Determine the [X, Y] coordinate at the center of the cell enclosing the given text.  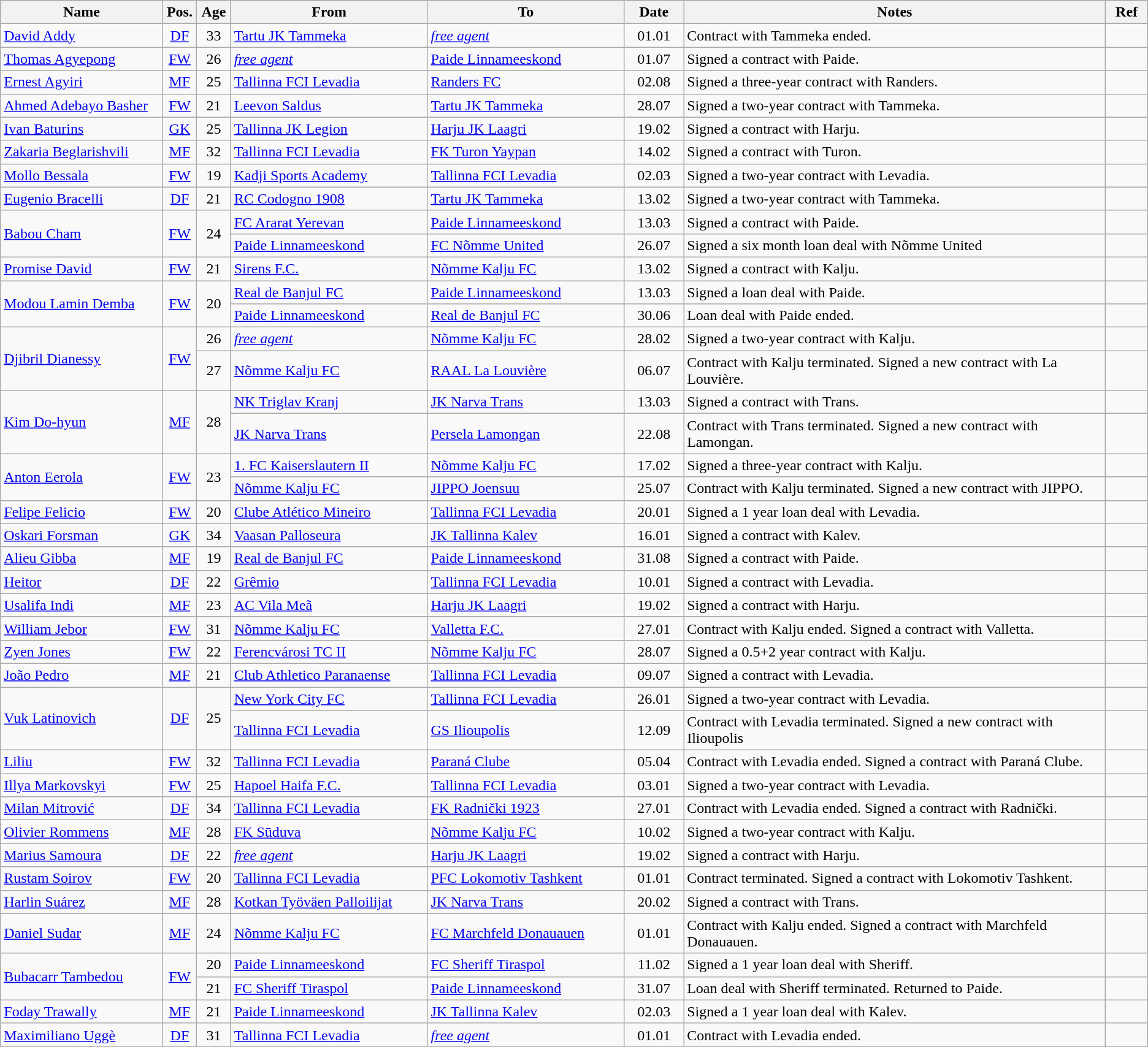
FK Radnički 1923 [526, 809]
William Jebor [82, 628]
Harlin Suárez [82, 902]
Notes [895, 12]
Vuk Latinovich [82, 718]
David Addy [82, 36]
Pos. [180, 12]
Date [654, 12]
Loan deal with Paide ended. [895, 316]
Contract with Levadia terminated. Signed a new contract with Ilioupolis [895, 731]
Contract with Levadia ended. Signed a contract with Paraná Clube. [895, 762]
10.02 [654, 832]
1. FC Kaiserslautern II [329, 465]
RAAL La Louvière [526, 370]
Signed a loan deal with Paide. [895, 292]
31.08 [654, 558]
Signed a three-year contract with Randers. [895, 82]
New York City FC [329, 698]
16.01 [654, 535]
Zyen Jones [82, 652]
Zakaria Beglarishvili [82, 152]
Contract with Levadia ended. Signed a contract with Radnički. [895, 809]
Name [82, 12]
Tallinna JK Legion [329, 129]
Contract with Levadia ended. [895, 1035]
FC Ararat Yerevan [329, 222]
Signed a 0.5+2 year contract with Kalju. [895, 652]
Persela Lamongan [526, 434]
Mollo Bessala [82, 175]
Valletta F.C. [526, 628]
To [526, 12]
Ref [1127, 12]
Leevon Saldus [329, 105]
22.08 [654, 434]
Grêmio [329, 582]
Age [213, 12]
30.06 [654, 316]
01.07 [654, 59]
GS Ilioupolis [526, 731]
Anton Eerola [82, 477]
26.07 [654, 245]
11.02 [654, 965]
Vaasan Palloseura [329, 535]
31.07 [654, 988]
Contract with Tammeka ended. [895, 36]
Contract with Trans terminated. Signed a new contract with Lamongan. [895, 434]
Contract with Kalju ended. Signed a contract with Valletta. [895, 628]
FC Nõmme United [526, 245]
17.02 [654, 465]
Maximiliano Uggè [82, 1035]
Contract with Kalju ended. Signed a contract with Marchfeld Donauauen. [895, 933]
Ernest Agyiri [82, 82]
Contract with Kalju terminated. Signed a new contract with La Louvière. [895, 370]
26.01 [654, 698]
Kotkan Työväen Palloilijat [329, 902]
NK Triglav Kranj [329, 402]
33 [213, 36]
Usalifa Indi [82, 605]
Daniel Sudar [82, 933]
09.07 [654, 675]
Foday Trawally [82, 1011]
Olivier Rommens [82, 832]
Eugenio Bracelli [82, 199]
Loan deal with Sheriff terminated. Returned to Paide. [895, 988]
10.01 [654, 582]
Sirens F.C. [329, 268]
Illya Markovskyi [82, 785]
FK Turon Yaypan [526, 152]
Heitor [82, 582]
From [329, 12]
Milan Mitrović [82, 809]
20.01 [654, 512]
Bubacarr Tambedou [82, 977]
Signed a six month loan deal with Nõmme United [895, 245]
06.07 [654, 370]
25.07 [654, 489]
Felipe Felicio [82, 512]
Kim Do-hyun [82, 422]
Clube Atlético Mineiro [329, 512]
Signed a contract with Turon. [895, 152]
Ivan Baturins [82, 129]
Babou Cham [82, 234]
JIPPO Joensuu [526, 489]
14.02 [654, 152]
20.02 [654, 902]
12.09 [654, 731]
Contract with Kalju terminated. Signed a new contract with JIPPO. [895, 489]
27 [213, 370]
Thomas Agyepong [82, 59]
PFC Lokomotiv Tashkent [526, 878]
Modou Lamin Demba [82, 304]
Signed a 1 year loan deal with Kalev. [895, 1011]
Club Athletico Paranaense [329, 675]
Signed a contract with Kalju. [895, 268]
Djibril Dianessy [82, 359]
AC Vila Meã [329, 605]
Ahmed Adebayo Basher [82, 105]
02.08 [654, 82]
Alieu Gibba [82, 558]
Kadji Sports Academy [329, 175]
Contract terminated. Signed a contract with Lokomotiv Tashkent. [895, 878]
Signed a 1 year loan deal with Sheriff. [895, 965]
Signed a contract with Kalev. [895, 535]
Randers FC [526, 82]
Oskari Forsman [82, 535]
FK Sūduva [329, 832]
Marius Samoura [82, 855]
Liliu [82, 762]
Signed a three-year contract with Kalju. [895, 465]
03.01 [654, 785]
05.04 [654, 762]
Rustam Soirov [82, 878]
RC Codogno 1908 [329, 199]
Signed a 1 year loan deal with Levadia. [895, 512]
FC Marchfeld Donauauen [526, 933]
Promise David [82, 268]
Hapoel Haifa F.C. [329, 785]
Ferencvárosi TC II [329, 652]
João Pedro [82, 675]
Paraná Clube [526, 762]
28.02 [654, 339]
